Output the [X, Y] coordinate of the center of the cell containing the given text.  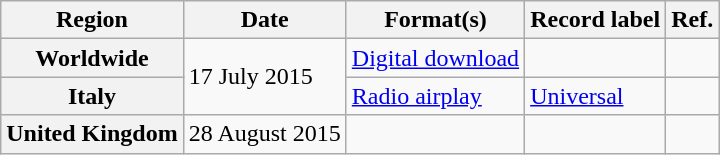
Universal [596, 96]
Region [92, 20]
Digital download [435, 58]
17 July 2015 [264, 77]
Radio airplay [435, 96]
Format(s) [435, 20]
28 August 2015 [264, 134]
Record label [596, 20]
Date [264, 20]
United Kingdom [92, 134]
Worldwide [92, 58]
Ref. [692, 20]
Italy [92, 96]
